Identify which cell holds the provided text, then report its [X, Y] central coordinate. 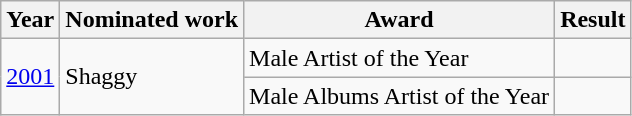
Male Artist of the Year [400, 58]
Result [593, 20]
Male Albums Artist of the Year [400, 96]
Nominated work [152, 20]
Shaggy [152, 77]
2001 [30, 77]
Award [400, 20]
Year [30, 20]
